For the text-containing cell, return its midpoint in [x, y] coordinate format. 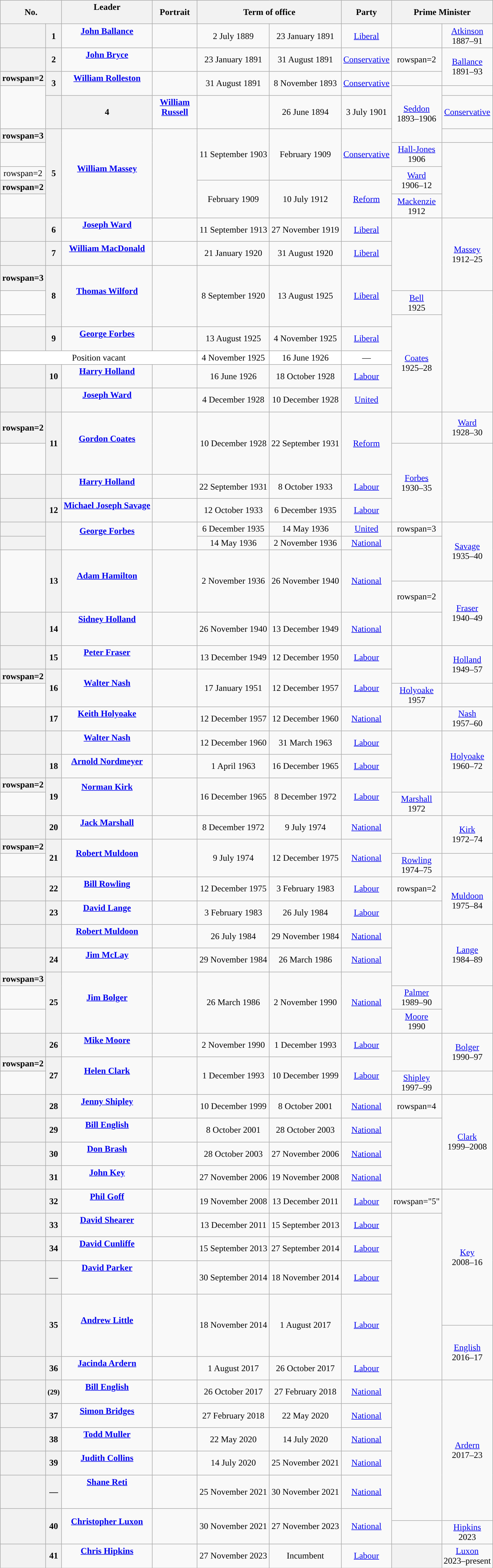
11 [54, 443]
Clark1999–2008 [467, 1142]
Rowling1974–75 [417, 865]
Ballance1891–93 [467, 66]
Term of office [269, 12]
David Parker [107, 1277]
Marshall1972 [417, 804]
Don Brash [107, 1153]
8 November 1893 [305, 83]
Holyoake1960–72 [467, 761]
Ardern2017–23 [467, 1450]
Lange1984–89 [467, 955]
Mike Moore [107, 1045]
Ward1906–12 [417, 180]
Chris Hipkins [107, 1556]
William MacDonald [107, 253]
rowspan="5" [417, 1201]
3 July 1901 [367, 112]
12 [54, 510]
10 July 1912 [305, 199]
David Lange [107, 912]
28 [54, 1106]
John Ballance [107, 36]
Keith Holyoake [107, 719]
7 [54, 253]
Sidney Holland [107, 629]
11 September 1903 [233, 155]
Key2008–16 [467, 1257]
11 September 1913 [233, 230]
Prime Minister [442, 12]
John Bryce [107, 60]
No. [31, 12]
31 March 1963 [305, 742]
Leader [107, 12]
Atkinson1887–91 [467, 36]
Mackenzie1912 [417, 206]
6 [54, 230]
Thomas Wilford [107, 296]
Hipkins2023 [467, 1532]
Coates1925–28 [417, 363]
39 [54, 1463]
23 [54, 912]
Phil Goff [107, 1201]
31 August 1920 [305, 253]
36 [54, 1368]
Jim McLay [107, 960]
Shipley1997–99 [417, 1083]
Luxon2023–present [467, 1556]
8 September 1920 [233, 296]
Helen Clark [107, 1075]
Holland1949–57 [467, 664]
4 [107, 112]
John Key [107, 1178]
Massey1912–25 [467, 254]
4 December 1928 [233, 400]
8 October 1933 [305, 486]
31 [54, 1178]
Bell1925 [417, 303]
Jack Marshall [107, 828]
17 January 1951 [233, 688]
25 [54, 1003]
Simon Bridges [107, 1415]
34 [54, 1248]
5 [54, 173]
3 [54, 83]
38 [54, 1439]
Hall-Jones1906 [417, 155]
30 September 2014 [233, 1277]
English2016–17 [467, 1353]
16 [54, 688]
Peter Fraser [107, 658]
Party [367, 12]
41 [54, 1556]
Seddon1893–1906 [417, 114]
Palmer1989–90 [417, 997]
9 [54, 338]
2 [54, 60]
22 [54, 889]
12 December 1950 [305, 658]
26 [54, 1045]
Muldoon1975–84 [467, 900]
30 [54, 1153]
David Shearer [107, 1225]
David Cunliffe [107, 1248]
29 [54, 1130]
27 November 1919 [305, 230]
William Rolleston [107, 83]
Norman Kirk [107, 797]
Bill Rowling [107, 889]
Nash1957–60 [467, 719]
Michael Joseph Savage [107, 510]
Kirk1972–74 [467, 834]
Ward1928–30 [467, 428]
Savage1935–40 [467, 551]
32 [54, 1201]
Gordon Coates [107, 443]
Andrew Little [107, 1326]
27 September 2014 [305, 1248]
(29) [54, 1392]
27 [54, 1075]
15 [54, 658]
10 [54, 376]
William Russell [175, 112]
1 [54, 36]
21 [54, 858]
12 October 1933 [233, 510]
20 [54, 828]
rowspan=4 [417, 1106]
Position vacant [99, 358]
Forbes1930–35 [417, 483]
Christopher Luxon [107, 1526]
Holyoake1957 [417, 695]
Jim Bolger [107, 1003]
8 [54, 296]
13 [54, 581]
26 June 1894 [305, 112]
Fraser1940–49 [467, 613]
17 [54, 719]
Jenny Shipley [107, 1106]
40 [54, 1526]
Shane Reti [107, 1492]
35 [54, 1326]
2 July 1889 [233, 36]
21 January 1920 [233, 253]
Adam Hamilton [107, 581]
18 [54, 766]
Moore1990 [417, 1022]
Portrait [175, 12]
Incumbent [305, 1556]
18 October 1928 [305, 376]
Arnold Nordmeyer [107, 766]
William Massey [107, 173]
14 [54, 629]
Judith Collins [107, 1463]
1 April 1963 [233, 766]
Todd Muller [107, 1439]
Bolger1990–97 [467, 1052]
19 [54, 797]
Jacinda Ardern [107, 1368]
33 [54, 1225]
37 [54, 1415]
24 [54, 960]
